Find where the given text appears and provide that cell's center as (x, y) coordinate. 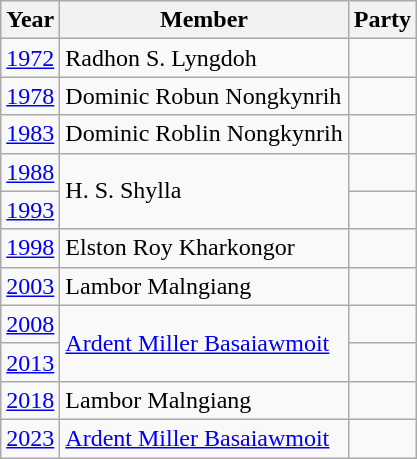
H. S. Shylla (204, 191)
Elston Roy Kharkongor (204, 248)
1988 (30, 172)
1983 (30, 134)
Year (30, 20)
Radhon S. Lyngdoh (204, 58)
2023 (30, 438)
Party (382, 20)
2013 (30, 362)
Dominic Roblin Nongkynrih (204, 134)
1993 (30, 210)
2018 (30, 400)
Member (204, 20)
2008 (30, 324)
2003 (30, 286)
1978 (30, 96)
1972 (30, 58)
1998 (30, 248)
Dominic Robun Nongkynrih (204, 96)
